For the text-containing cell, return its midpoint in [X, Y] coordinate format. 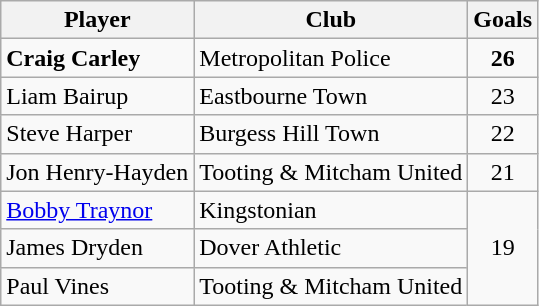
Bobby Traynor [98, 210]
Metropolitan Police [331, 58]
21 [503, 172]
Jon Henry-Hayden [98, 172]
Player [98, 20]
19 [503, 248]
Eastbourne Town [331, 96]
Liam Bairup [98, 96]
26 [503, 58]
Steve Harper [98, 134]
James Dryden [98, 248]
Burgess Hill Town [331, 134]
Kingstonian [331, 210]
Paul Vines [98, 286]
Craig Carley [98, 58]
Goals [503, 20]
23 [503, 96]
Club [331, 20]
22 [503, 134]
Dover Athletic [331, 248]
